Determine the [X, Y] coordinate at the center of the cell enclosing the given text.  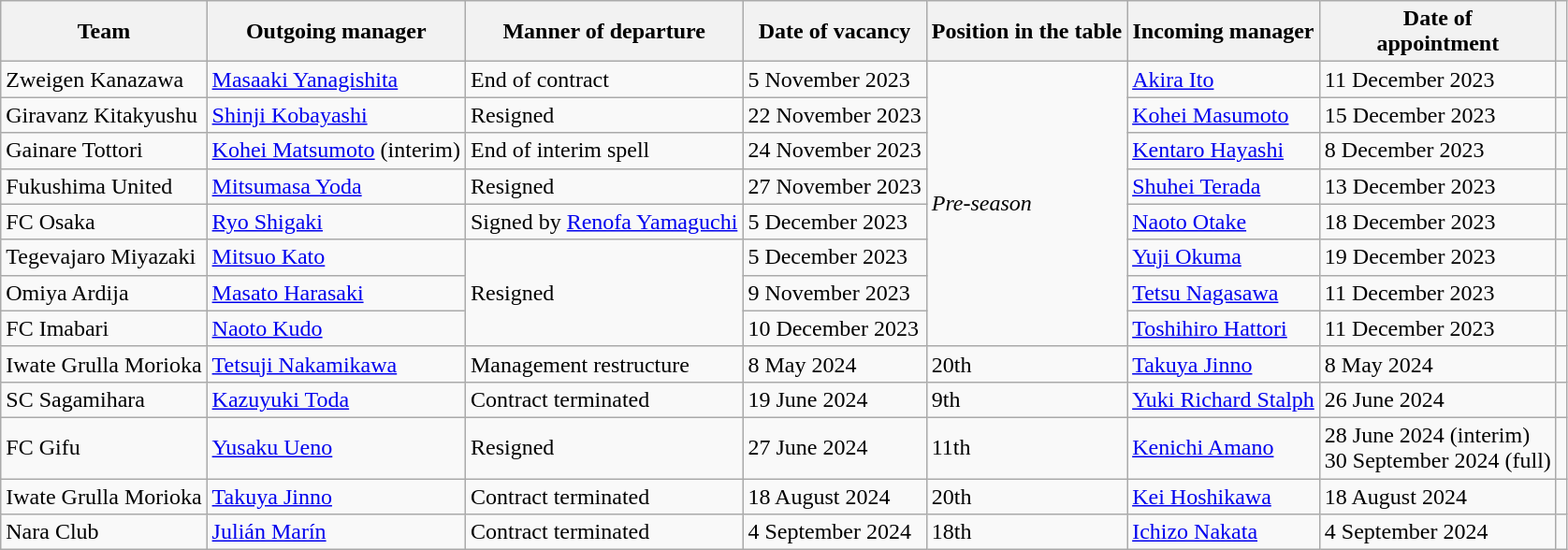
28 June 2024 (interim)30 September 2024 (full) [1437, 447]
Outgoing manager [336, 32]
27 June 2024 [835, 447]
SC Sagamihara [104, 399]
Masato Harasaki [336, 293]
Mitsuo Kato [336, 257]
27 November 2023 [835, 186]
End of contract [603, 80]
18th [1026, 532]
8 December 2023 [1437, 151]
26 June 2024 [1437, 399]
Yusaku Ueno [336, 447]
19 June 2024 [835, 399]
Date of vacancy [835, 32]
Ichizo Nakata [1224, 532]
End of interim spell [603, 151]
Kohei Matsumoto (interim) [336, 151]
Kohei Masumoto [1224, 115]
Kenichi Amano [1224, 447]
24 November 2023 [835, 151]
Signed by Renofa Yamaguchi [603, 222]
Giravanz Kitakyushu [104, 115]
Position in the table [1026, 32]
Zweigen Kanazawa [104, 80]
Akira Ito [1224, 80]
FC Imabari [104, 328]
15 December 2023 [1437, 115]
18 December 2023 [1437, 222]
Tetsu Nagasawa [1224, 293]
11th [1026, 447]
Yuki Richard Stalph [1224, 399]
Kazuyuki Toda [336, 399]
19 December 2023 [1437, 257]
Toshihiro Hattori [1224, 328]
Date ofappointment [1437, 32]
13 December 2023 [1437, 186]
Naoto Otake [1224, 222]
Masaaki Yanagishita [336, 80]
Fukushima United [104, 186]
FC Gifu [104, 447]
10 December 2023 [835, 328]
22 November 2023 [835, 115]
Shinji Kobayashi [336, 115]
Ryo Shigaki [336, 222]
Team [104, 32]
Omiya Ardija [104, 293]
Pre-season [1026, 204]
5 November 2023 [835, 80]
9 November 2023 [835, 293]
Kei Hoshikawa [1224, 497]
Tetsuji Nakamikawa [336, 364]
9th [1026, 399]
Gainare Tottori [104, 151]
Manner of departure [603, 32]
Mitsumasa Yoda [336, 186]
Shuhei Terada [1224, 186]
Naoto Kudo [336, 328]
FC Osaka [104, 222]
Kentaro Hayashi [1224, 151]
Julián Marín [336, 532]
Tegevajaro Miyazaki [104, 257]
Yuji Okuma [1224, 257]
Incoming manager [1224, 32]
Nara Club [104, 532]
Management restructure [603, 364]
